Capture the cell that displays the provided text and extract its (X, Y) central coordinate. 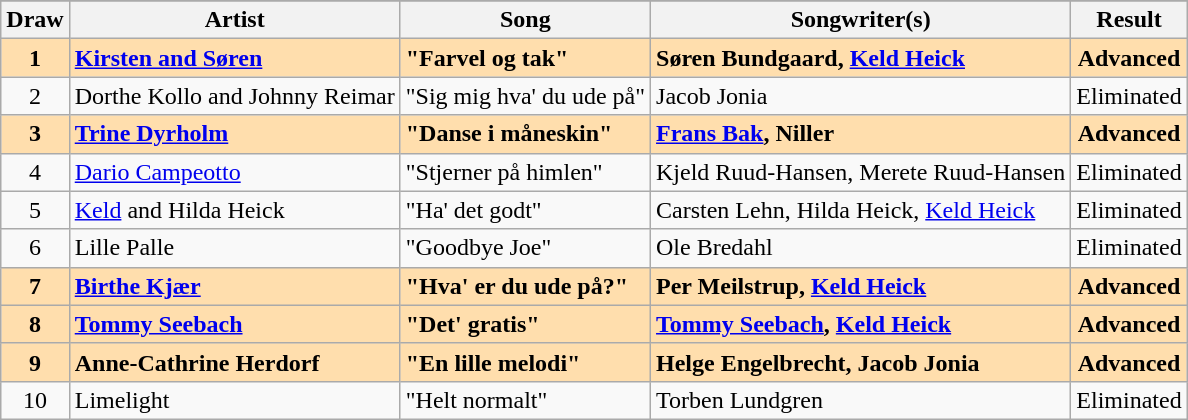
"Farvel og tak" (525, 58)
Draw (35, 20)
"Danse i måneskin" (525, 134)
10 (35, 400)
Anne-Cathrine Herdorf (234, 362)
Carsten Lehn, Hilda Heick, Keld Heick (861, 210)
9 (35, 362)
Keld and Hilda Heick (234, 210)
Torben Lundgren (861, 400)
1 (35, 58)
5 (35, 210)
Result (1129, 20)
4 (35, 172)
6 (35, 248)
Frans Bak, Niller (861, 134)
Ole Bredahl (861, 248)
"Helt normalt" (525, 400)
8 (35, 324)
Kirsten and Søren (234, 58)
"Sig mig hva' du ude på" (525, 96)
Søren Bundgaard, Keld Heick (861, 58)
Lille Palle (234, 248)
2 (35, 96)
"Goodbye Joe" (525, 248)
Limelight (234, 400)
Kjeld Ruud-Hansen, Merete Ruud-Hansen (861, 172)
Tommy Seebach (234, 324)
Dario Campeotto (234, 172)
Dorthe Kollo and Johnny Reimar (234, 96)
Songwriter(s) (861, 20)
Jacob Jonia (861, 96)
Per Meilstrup, Keld Heick (861, 286)
Birthe Kjær (234, 286)
"Ha' det godt" (525, 210)
Helge Engelbrecht, Jacob Jonia (861, 362)
Song (525, 20)
3 (35, 134)
"Det' gratis" (525, 324)
Artist (234, 20)
"Stjerner på himlen" (525, 172)
Tommy Seebach, Keld Heick (861, 324)
"En lille melodi" (525, 362)
Trine Dyrholm (234, 134)
7 (35, 286)
"Hva' er du ude på?" (525, 286)
